Detect which cell encompasses the target text, then output its (X, Y) center coordinate. 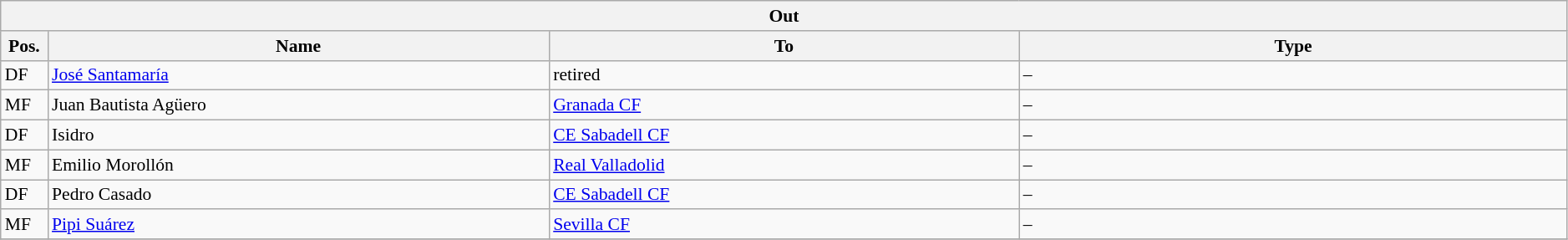
retired (784, 75)
Isidro (298, 135)
Sevilla CF (784, 225)
Pipi Suárez (298, 225)
To (784, 46)
Emilio Morollón (298, 165)
Pos. (24, 46)
Name (298, 46)
Pedro Casado (298, 195)
Juan Bautista Agüero (298, 105)
José Santamaría (298, 75)
Real Valladolid (784, 165)
Type (1293, 46)
Granada CF (784, 105)
Out (784, 16)
